For the text-containing cell, return its midpoint in [X, Y] coordinate format. 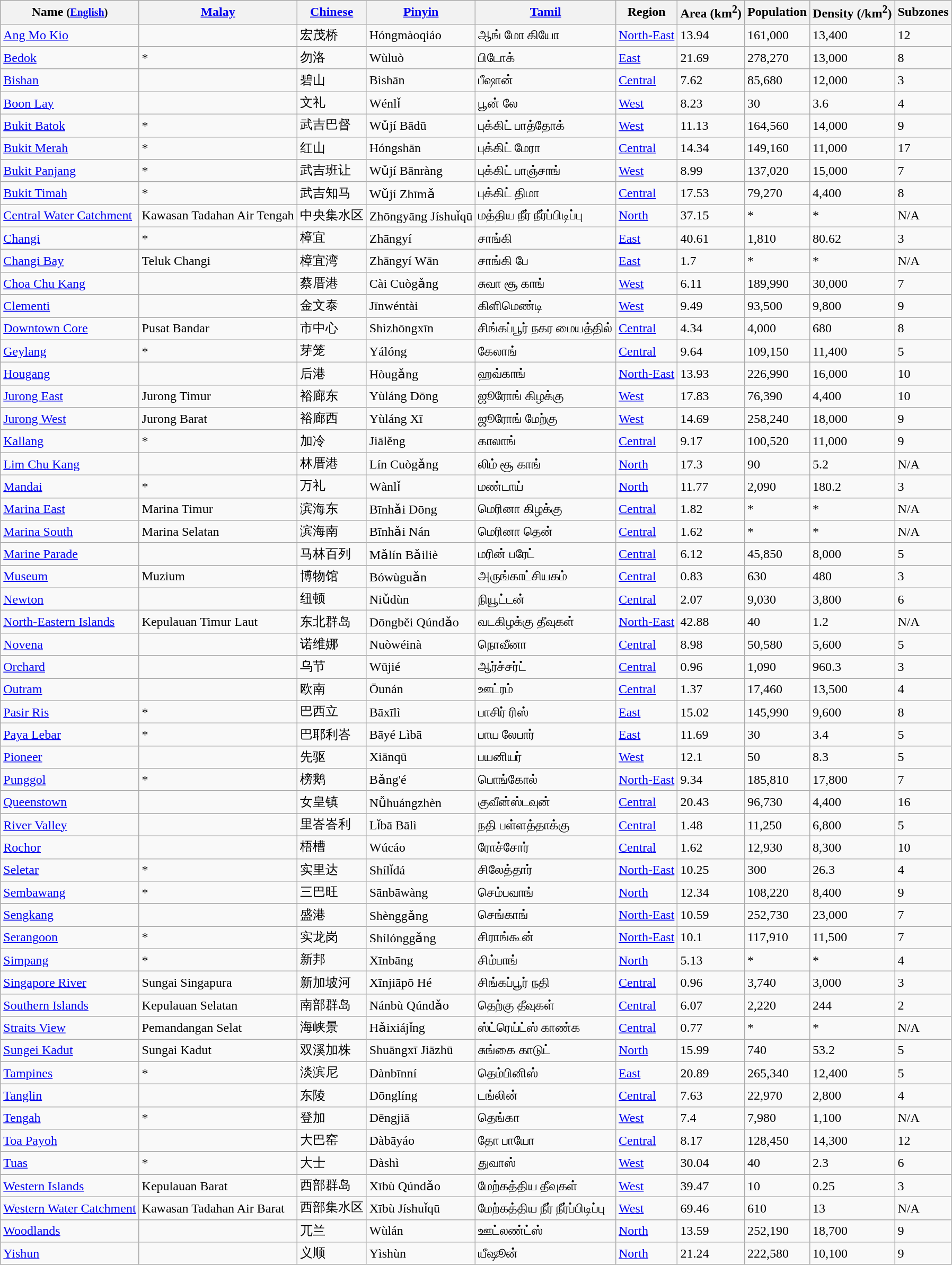
149,160 [777, 148]
252,190 [777, 1231]
10.59 [711, 915]
Hougang [70, 374]
勿洛 [332, 58]
1.48 [711, 825]
Queenstown [70, 802]
三巴旺 [332, 892]
Seletar [70, 870]
சுவா சூ காங் [546, 283]
244 [852, 1005]
淡滨尼 [332, 1073]
9.34 [711, 780]
Malay [218, 13]
Bukit Timah [70, 193]
80.62 [852, 238]
Nǚhuángzhèn [421, 802]
8,000 [852, 554]
12,000 [852, 81]
12.34 [711, 892]
Wùluò [421, 58]
45,850 [777, 554]
滨海南 [332, 532]
诺维娜 [332, 644]
Rochor [70, 848]
5.2 [852, 464]
960.3 [852, 667]
9,600 [852, 712]
1.2 [852, 622]
博物馆 [332, 577]
新加坡河 [332, 983]
Zhāngyí [421, 238]
சுங்கை காடுட் [546, 1050]
Subzones [923, 13]
武吉班让 [332, 171]
85,680 [777, 81]
50 [777, 757]
3,740 [777, 983]
மேற்கத்திய நீர் நீர்ப்பிடிப்பு [546, 1208]
Yìshùn [421, 1254]
50,580 [777, 644]
2.07 [711, 599]
17,460 [777, 690]
3,800 [852, 599]
Xībù Qúndǎo [421, 1186]
252,730 [777, 915]
9,030 [777, 599]
3,000 [852, 983]
11.77 [711, 486]
பீஷான் [546, 81]
145,990 [777, 712]
裕廊西 [332, 419]
14.69 [711, 419]
76,390 [777, 396]
90 [777, 464]
53.2 [852, 1050]
Orchard [70, 667]
மரின் பரேட் [546, 554]
17.83 [711, 396]
Mǎlín Bǎiliè [421, 554]
Nuòwéinà [421, 644]
Marina Timur [218, 509]
மத்திய நீர் நீர்ப்பிடிப்பு [546, 216]
தெங்கா [546, 1118]
புக்கிட் பாத்தோக் [546, 126]
登加 [332, 1118]
சாங்கி பே [546, 261]
யீஷூன் [546, 1254]
161,000 [777, 35]
தோ பாயோ [546, 1140]
Yùláng Xī [421, 419]
芽笼 [332, 351]
180.2 [852, 486]
大巴窑 [332, 1140]
Bìshān [421, 81]
Xīnbāng [421, 960]
Novena [70, 644]
செம்பவாங் [546, 892]
Woodlands [70, 1231]
265,340 [777, 1073]
பூன் லே [546, 103]
Hòugǎng [421, 374]
西部集水区 [332, 1208]
185,810 [777, 780]
Bāyé Lìbā [421, 735]
Downtown Core [70, 329]
Dēngjiā [421, 1118]
Boon Lay [70, 103]
42.88 [711, 622]
Bówùguǎn [421, 577]
Choa Chu Kang [70, 283]
செங்காங் [546, 915]
மேற்கத்திய தீவுகள் [546, 1186]
108,220 [777, 892]
15.02 [711, 712]
中央集水区 [332, 216]
Pemandangan Selat [218, 1028]
13,000 [852, 58]
巴耶利峇 [332, 735]
Straits View [70, 1028]
37.15 [711, 216]
8,400 [852, 892]
பொங்கோல் [546, 780]
Dàbāyáo [421, 1140]
Paya Lebar [70, 735]
Dànbīnní [421, 1073]
புக்கிட் பாஞ்சாங் [546, 171]
Jurong Barat [218, 419]
加冷 [332, 441]
Area (km2) [711, 13]
Newton [70, 599]
1,090 [777, 667]
சிலேத்தார் [546, 870]
Toa Payoh [70, 1140]
137,020 [777, 171]
樟宜湾 [332, 261]
Xībù Jíshuǐqū [421, 1208]
Bīnhǎi Dōng [421, 509]
蔡厝港 [332, 283]
13.93 [711, 374]
梧槽 [332, 848]
மெரினா தென் [546, 532]
Yùláng Dōng [421, 396]
Sungai Kadut [218, 1050]
0.77 [711, 1028]
தெம்பினிஸ் [546, 1073]
Teluk Changi [218, 261]
189,990 [777, 283]
Density (/km2) [852, 13]
Geylang [70, 351]
Dōnglíng [421, 1096]
欧南 [332, 690]
红山 [332, 148]
16,000 [852, 374]
Pioneer [70, 757]
Zhōngyāng Jíshuǐqū [421, 216]
69.46 [711, 1208]
222,580 [777, 1254]
9.17 [711, 441]
Sungai Singapura [218, 983]
துவாஸ் [546, 1163]
பிடோக் [546, 58]
Western Islands [70, 1186]
后港 [332, 374]
4.34 [711, 329]
Museum [70, 577]
Marine Parade [70, 554]
Hóngshān [421, 148]
11,500 [852, 938]
Kepulauan Timur Laut [218, 622]
Clementi [70, 306]
நதி பள்ளத்தாக்கு [546, 825]
30.04 [711, 1163]
9.64 [711, 351]
马林百列 [332, 554]
Bukit Panjang [70, 171]
Mandai [70, 486]
Lín Cuògǎng [421, 464]
Wùlán [421, 1231]
39.47 [711, 1186]
Changi [70, 238]
10.25 [711, 870]
海峡景 [332, 1028]
宏茂桥 [332, 35]
11,250 [777, 825]
30,000 [852, 283]
புக்கிட் மேரா [546, 148]
11,400 [852, 351]
13.59 [711, 1231]
1.37 [711, 690]
லிம் சூ காங் [546, 464]
680 [852, 329]
Southern Islands [70, 1005]
20.43 [711, 802]
纽顿 [332, 599]
Sembawang [70, 892]
南部群岛 [332, 1005]
740 [777, 1050]
1,810 [777, 238]
Jurong West [70, 419]
Ōunán [421, 690]
3.6 [852, 103]
ஹவ்காங் [546, 374]
226,990 [777, 374]
ஊட்லண்ட்ஸ் [546, 1231]
புக்கிட் திமா [546, 193]
Bedok [70, 58]
Marina East [70, 509]
Bukit Batok [70, 126]
2,220 [777, 1005]
11.69 [711, 735]
2,800 [852, 1096]
7.4 [711, 1118]
Shènggǎng [421, 915]
乌节 [332, 667]
Ang Mo Kio [70, 35]
Kepulauan Barat [218, 1186]
13.94 [711, 35]
அருங்காட்சியகம் [546, 577]
79,270 [777, 193]
தெற்கு தீவுகள் [546, 1005]
新邦 [332, 960]
Changi Bay [70, 261]
4,000 [777, 329]
Punggol [70, 780]
2 [923, 1005]
630 [777, 577]
Chinese [332, 13]
Bǎng'é [421, 780]
ஜூரோங் மேற்கு [546, 419]
93,500 [777, 306]
万礼 [332, 486]
Jiālěng [421, 441]
15.99 [711, 1050]
1,100 [852, 1118]
11.13 [711, 126]
6.07 [711, 1005]
13,400 [852, 35]
12,930 [777, 848]
裕廊东 [332, 396]
காலாங் [546, 441]
8.3 [852, 757]
Tamil [546, 13]
12,400 [852, 1073]
里峇峇利 [332, 825]
Zhāngyí Wān [421, 261]
Nánbù Qúndǎo [421, 1005]
14.34 [711, 148]
278,270 [777, 58]
கேலாங் [546, 351]
Jurong East [70, 396]
Pusat Bandar [218, 329]
சிராங்கூன் [546, 938]
610 [777, 1208]
Region [646, 13]
实里达 [332, 870]
市中心 [332, 329]
Shuāngxī Jiāzhū [421, 1050]
樟宜 [332, 238]
东北群岛 [332, 622]
榜鹅 [332, 780]
21.69 [711, 58]
சிங்கப்பூர் நகர மையத்தில் [546, 329]
女皇镇 [332, 802]
15,000 [852, 171]
ஆங் மோ கியோ [546, 35]
9,800 [852, 306]
நொவீனா [546, 644]
Bīnhǎi Nán [421, 532]
18,700 [852, 1231]
96,730 [777, 802]
சாங்கி [546, 238]
சிங்கப்பூர் நதி [546, 983]
8.98 [711, 644]
Serangoon [70, 938]
6.12 [711, 554]
Sānbāwàng [421, 892]
Bāxīlì [421, 712]
18,000 [852, 419]
Wūjié [421, 667]
Tanglin [70, 1096]
17,800 [852, 780]
Population [777, 13]
26.3 [852, 870]
Tuas [70, 1163]
Marina South [70, 532]
டங்லின் [546, 1096]
Hǎixiájǐng [421, 1028]
Dàshì [421, 1163]
மண்டாய் [546, 486]
0.83 [711, 577]
258,240 [777, 419]
1.82 [711, 509]
7.62 [711, 81]
盛港 [332, 915]
Tampines [70, 1073]
7,980 [777, 1118]
16 [923, 802]
Kepulauan Selatan [218, 1005]
武吉巴督 [332, 126]
Simpang [70, 960]
22,970 [777, 1096]
109,150 [777, 351]
14,000 [852, 126]
Shílónggǎng [421, 938]
Hóngmàoqiáo [421, 35]
117,910 [777, 938]
2.3 [852, 1163]
100,520 [777, 441]
40.61 [711, 238]
பாசிர் ரிஸ் [546, 712]
Kallang [70, 441]
வடகிழக்கு தீவுகள் [546, 622]
Sengkang [70, 915]
金文泰 [332, 306]
Wǔjí Bādū [421, 126]
Shílǐdá [421, 870]
கிளிமெண்டி [546, 306]
6,800 [852, 825]
Bishan [70, 81]
மெரினா கிழக்கு [546, 509]
Wǔjí Zhīmǎ [421, 193]
6.11 [711, 283]
10,100 [852, 1254]
17 [923, 148]
பாய லேபார் [546, 735]
巴西立 [332, 712]
Pinyin [421, 13]
Kawasan Tadahan Air Barat [218, 1208]
大士 [332, 1163]
21.24 [711, 1254]
ரோச்சோர் [546, 848]
实龙岗 [332, 938]
20.89 [711, 1073]
Wénlǐ [421, 103]
Muzium [218, 577]
Central Water Catchment [70, 216]
North-Eastern Islands [70, 622]
9.49 [711, 306]
Dōngběi Qúndǎo [421, 622]
480 [852, 577]
武吉知马 [332, 193]
13,500 [852, 690]
300 [777, 870]
碧山 [332, 81]
8,300 [852, 848]
Yálóng [421, 351]
Xiānqū [421, 757]
நியூட்டன் [546, 599]
双溪加株 [332, 1050]
Shìzhōngxīn [421, 329]
14,300 [852, 1140]
Singapore River [70, 983]
8.23 [711, 103]
西部群岛 [332, 1186]
滨海东 [332, 509]
7.63 [711, 1096]
Tengah [70, 1118]
Yishun [70, 1254]
23,000 [852, 915]
Bukit Merah [70, 148]
Outram [70, 690]
0.25 [852, 1186]
13 [852, 1208]
17.53 [711, 193]
12.1 [711, 757]
Jurong Timur [218, 396]
3.4 [852, 735]
ஸ்ட்ரெய்ட்ஸ் காண்க [546, 1028]
குவீன்ஸ்டவுன் [546, 802]
义顺 [332, 1254]
ஊட்ரம் [546, 690]
Wǔjí Bānràng [421, 171]
8.17 [711, 1140]
5,600 [852, 644]
Lǐbā Bālì [421, 825]
128,450 [777, 1140]
Western Water Catchment [70, 1208]
先驱 [332, 757]
Wúcáo [421, 848]
1.7 [711, 261]
Lim Chu Kang [70, 464]
17.3 [711, 464]
Xīnjiāpō Hé [421, 983]
5.13 [711, 960]
兀兰 [332, 1231]
Pasir Ris [70, 712]
Niǔdùn [421, 599]
8.99 [711, 171]
Marina Selatan [218, 532]
Name (English) [70, 13]
பயனியர் [546, 757]
ஜூரோங் கிழக்கு [546, 396]
Kawasan Tadahan Air Tengah [218, 216]
Wànlǐ [421, 486]
2,090 [777, 486]
林厝港 [332, 464]
River Valley [70, 825]
Jīnwéntài [421, 306]
ஆர்ச்சர்ட் [546, 667]
சிம்பாங் [546, 960]
10.1 [711, 938]
文礼 [332, 103]
164,560 [777, 126]
东陵 [332, 1096]
Cài Cuògǎng [421, 283]
Sungei Kadut [70, 1050]
